Pinpoint the cell where the given text exists, returning its [X, Y] midpoint coordinate. 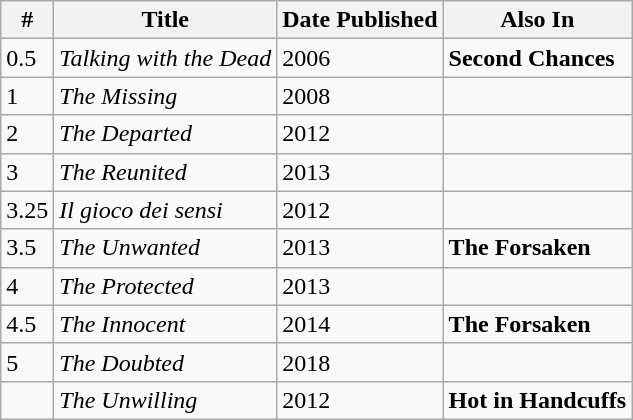
The Protected [166, 286]
Also In [537, 20]
1 [28, 96]
The Reunited [166, 172]
The Departed [166, 134]
2008 [360, 96]
4.5 [28, 324]
The Doubted [166, 362]
3 [28, 172]
Title [166, 20]
2018 [360, 362]
Hot in Handcuffs [537, 400]
Second Chances [537, 58]
The Unwilling [166, 400]
The Innocent [166, 324]
3.25 [28, 210]
The Unwanted [166, 248]
Talking with the Dead [166, 58]
The Missing [166, 96]
4 [28, 286]
0.5 [28, 58]
Il gioco dei sensi [166, 210]
2006 [360, 58]
2014 [360, 324]
2 [28, 134]
Date Published [360, 20]
5 [28, 362]
# [28, 20]
3.5 [28, 248]
